For the text-containing cell, return its midpoint in (x, y) coordinate format. 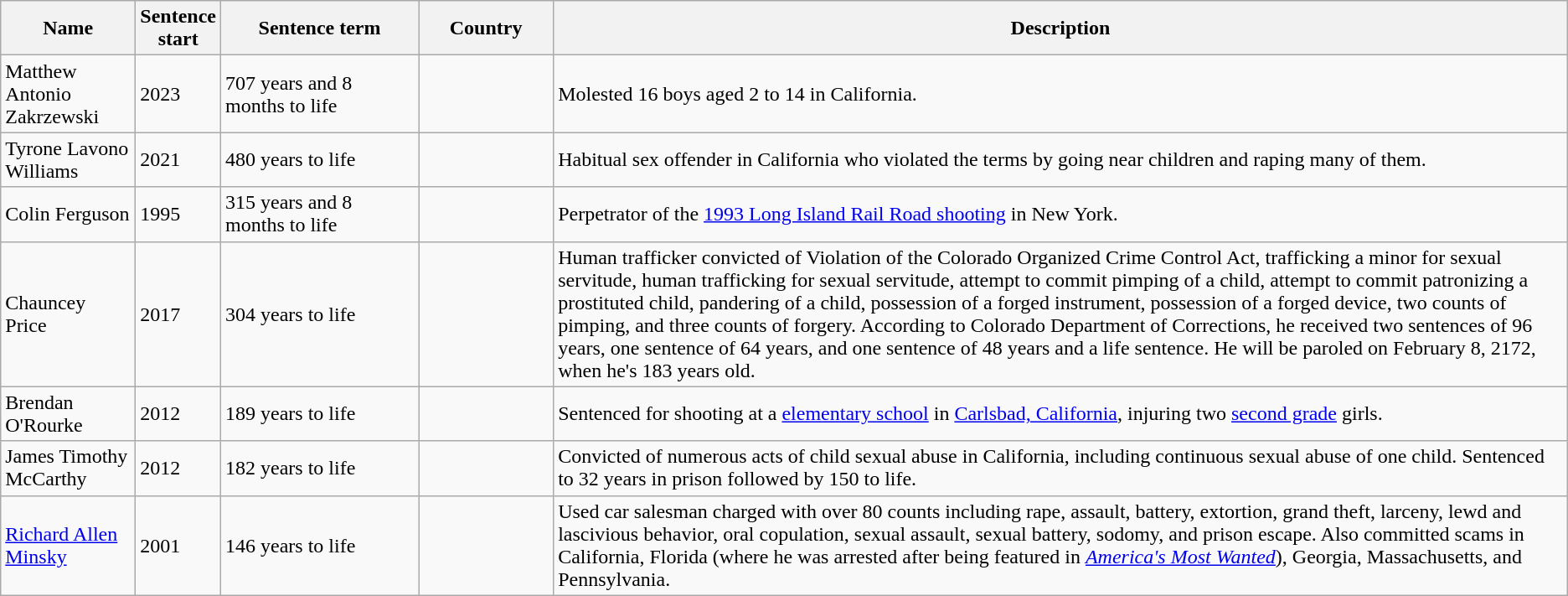
480 years to life (320, 159)
2023 (178, 94)
Description (1060, 29)
Chauncey Price (69, 314)
Country (486, 29)
707 years and 8 months to life (320, 94)
315 years and 8 months to life (320, 215)
2021 (178, 159)
Brendan O'Rourke (69, 414)
1995 (178, 215)
Molested 16 boys aged 2 to 14 in California. (1060, 94)
189 years to life (320, 414)
James Timothy McCarthy (69, 468)
Sentence term (320, 29)
2001 (178, 545)
Sentenced for shooting at a elementary school in Carlsbad, California, injuring two second grade girls. (1060, 414)
304 years to life (320, 314)
Sentencestart (178, 29)
Perpetrator of the 1993 Long Island Rail Road shooting in New York. (1060, 215)
182 years to life (320, 468)
Habitual sex offender in California who violated the terms by going near children and raping many of them. (1060, 159)
Richard Allen Minsky (69, 545)
Tyrone Lavono Williams (69, 159)
Colin Ferguson (69, 215)
146 years to life (320, 545)
Name (69, 29)
2017 (178, 314)
Matthew Antonio Zakrzewski (69, 94)
